Find where the given text appears and provide that cell's center as (x, y) coordinate. 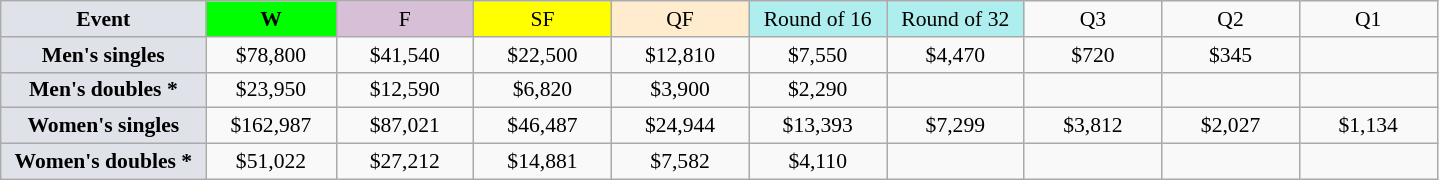
Men's doubles * (104, 90)
$78,800 (271, 55)
$6,820 (543, 90)
Q1 (1368, 19)
Round of 16 (818, 19)
Q2 (1231, 19)
$23,950 (271, 90)
Women's doubles * (104, 162)
$720 (1093, 55)
$4,110 (818, 162)
$27,212 (405, 162)
F (405, 19)
$12,810 (680, 55)
$13,393 (818, 126)
$3,900 (680, 90)
$24,944 (680, 126)
$162,987 (271, 126)
$3,812 (1093, 126)
QF (680, 19)
$2,027 (1231, 126)
$7,299 (955, 126)
$2,290 (818, 90)
$12,590 (405, 90)
$51,022 (271, 162)
$1,134 (1368, 126)
$87,021 (405, 126)
$41,540 (405, 55)
Event (104, 19)
Women's singles (104, 126)
$46,487 (543, 126)
$345 (1231, 55)
Q3 (1093, 19)
Round of 32 (955, 19)
$14,881 (543, 162)
Men's singles (104, 55)
$4,470 (955, 55)
$7,582 (680, 162)
$7,550 (818, 55)
SF (543, 19)
W (271, 19)
$22,500 (543, 55)
